Detect which cell encompasses the target text, then output its (x, y) center coordinate. 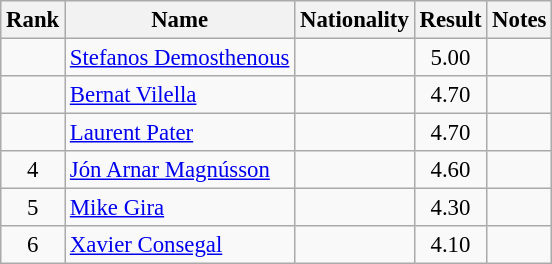
5 (33, 208)
Notes (520, 20)
Rank (33, 20)
Xavier Consegal (180, 245)
4.30 (450, 208)
Laurent Pater (180, 133)
4 (33, 170)
Jón Arnar Magnússon (180, 170)
Nationality (354, 20)
Mike Gira (180, 208)
5.00 (450, 58)
Result (450, 20)
Bernat Vilella (180, 95)
Stefanos Demosthenous (180, 58)
Name (180, 20)
6 (33, 245)
4.60 (450, 170)
4.10 (450, 245)
